Search for the cell housing the specified text and yield its (X, Y) center coordinate. 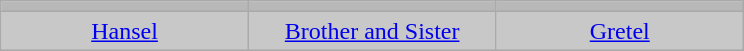
Hansel (125, 31)
Gretel (620, 31)
Brother and Sister (372, 31)
